Return (X, Y) of the center of cell containing provided text 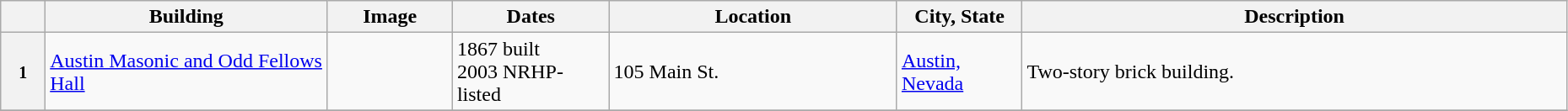
Image (390, 17)
1 (24, 71)
City, State (960, 17)
105 Main St. (752, 71)
Description (1294, 17)
Two-story brick building. (1294, 71)
Austin, Nevada (960, 71)
Austin Masonic and Odd Fellows Hall (186, 71)
1867 built2003 NRHP-listed (531, 71)
Dates (531, 17)
Location (752, 17)
Building (186, 17)
